Provide the (x, y) coordinate of the cell's center where the given text is located.  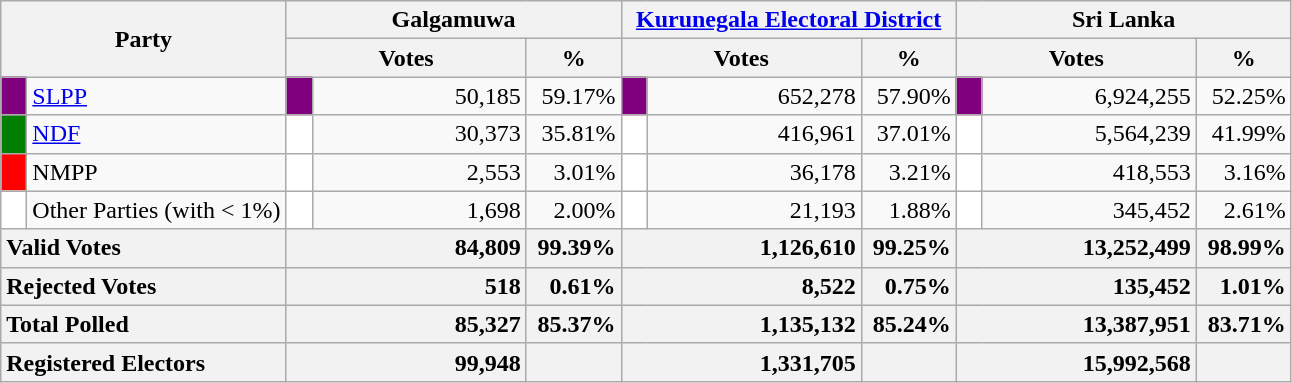
83.71% (1244, 324)
416,961 (754, 134)
5,564,239 (1089, 134)
Other Parties (with < 1%) (156, 210)
84,809 (406, 248)
418,553 (1089, 172)
57.90% (908, 96)
41.99% (1244, 134)
99,948 (406, 362)
2,553 (419, 172)
345,452 (1089, 210)
518 (406, 286)
Valid Votes (144, 248)
652,278 (754, 96)
NMPP (156, 172)
6,924,255 (1089, 96)
37.01% (908, 134)
Galgamuwa (454, 20)
85.37% (574, 324)
52.25% (1244, 96)
Sri Lanka (1124, 20)
Total Polled (144, 324)
1,135,132 (741, 324)
13,387,951 (1076, 324)
36,178 (754, 172)
1.88% (908, 210)
50,185 (419, 96)
Rejected Votes (144, 286)
8,522 (741, 286)
13,252,499 (1076, 248)
1.01% (1244, 286)
99.25% (908, 248)
2.00% (574, 210)
3.01% (574, 172)
2.61% (1244, 210)
99.39% (574, 248)
135,452 (1076, 286)
85,327 (406, 324)
0.61% (574, 286)
Kurunegala Electoral District (788, 20)
59.17% (574, 96)
3.16% (1244, 172)
35.81% (574, 134)
0.75% (908, 286)
15,992,568 (1076, 362)
NDF (156, 134)
Registered Electors (144, 362)
3.21% (908, 172)
85.24% (908, 324)
98.99% (1244, 248)
1,698 (419, 210)
SLPP (156, 96)
30,373 (419, 134)
Party (144, 39)
1,331,705 (741, 362)
21,193 (754, 210)
1,126,610 (741, 248)
